From the cell containing the given text, extract its center point as [x, y] coordinate. 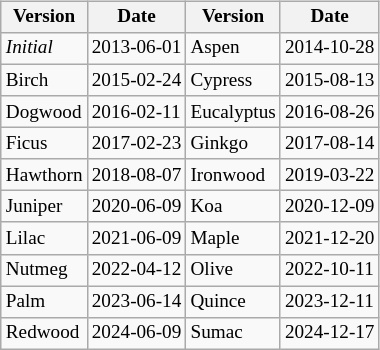
Cypress [233, 80]
Maple [233, 238]
Ironwood [233, 175]
2024-12-17 [330, 333]
2020-06-09 [136, 207]
Hawthorn [44, 175]
Ginkgo [233, 144]
2014-10-28 [330, 49]
2021-06-09 [136, 238]
2013-06-01 [136, 49]
Olive [233, 270]
2023-06-14 [136, 302]
Palm [44, 302]
Ficus [44, 144]
2022-04-12 [136, 270]
2024-06-09 [136, 333]
2016-02-11 [136, 112]
2015-02-24 [136, 80]
Juniper [44, 207]
Koa [233, 207]
Nutmeg [44, 270]
2021-12-20 [330, 238]
2020-12-09 [330, 207]
2023-12-11 [330, 302]
2018-08-07 [136, 175]
Quince [233, 302]
Birch [44, 80]
Sumac [233, 333]
Initial [44, 49]
2022-10-11 [330, 270]
Dogwood [44, 112]
2019-03-22 [330, 175]
Lilac [44, 238]
Eucalyptus [233, 112]
Redwood [44, 333]
Aspen [233, 49]
2017-02-23 [136, 144]
2015-08-13 [330, 80]
2016-08-26 [330, 112]
2017-08-14 [330, 144]
